Scan for the cell matching the given text and deliver its (x, y) coordinate at center. 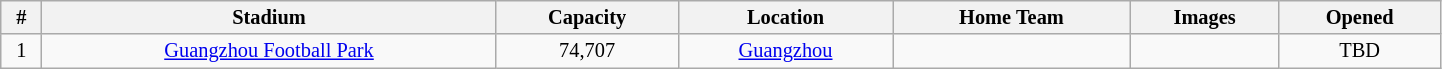
Location (786, 17)
Guangzhou Football Park (269, 51)
Guangzhou (786, 51)
Opened (1360, 17)
74,707 (587, 51)
Capacity (587, 17)
TBD (1360, 51)
Images (1204, 17)
# (22, 17)
Stadium (269, 17)
Home Team (1012, 17)
1 (22, 51)
